Scan for the cell matching the given text and deliver its (X, Y) coordinate at center. 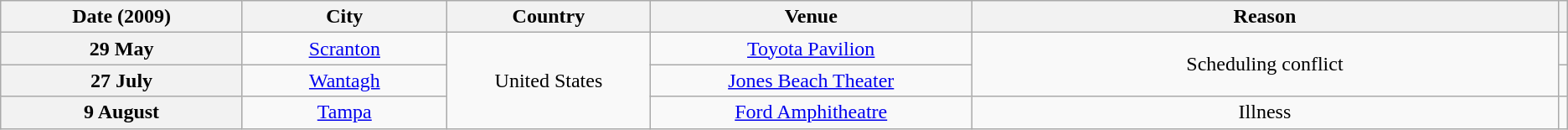
City (344, 17)
Scheduling conflict (1265, 65)
Country (549, 17)
29 May (122, 49)
Wantagh (344, 81)
9 August (122, 112)
Date (2009) (122, 17)
Tampa (344, 112)
Illness (1265, 112)
Scranton (344, 49)
Jones Beach Theater (811, 81)
United States (549, 81)
Reason (1265, 17)
Toyota Pavilion (811, 49)
27 July (122, 81)
Ford Amphitheatre (811, 112)
Venue (811, 17)
